Detect which cell encompasses the target text, then output its (X, Y) center coordinate. 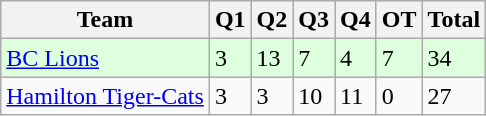
Q2 (272, 20)
Team (106, 20)
Hamilton Tiger-Cats (106, 96)
10 (314, 96)
Q4 (356, 20)
34 (454, 58)
0 (399, 96)
Q3 (314, 20)
Total (454, 20)
OT (399, 20)
BC Lions (106, 58)
4 (356, 58)
27 (454, 96)
13 (272, 58)
11 (356, 96)
Q1 (230, 20)
